Scan for the cell matching the given text and deliver its [x, y] coordinate at center. 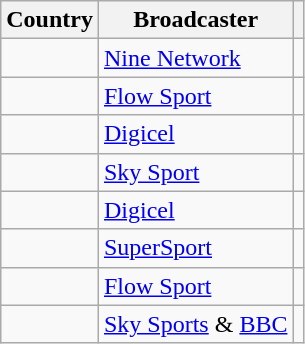
Nine Network [195, 58]
Country [50, 20]
Broadcaster [195, 20]
Sky Sport [195, 172]
Sky Sports & BBC [195, 324]
SuperSport [195, 248]
